Provide the (x, y) coordinate of the cell's center where the given text is located.  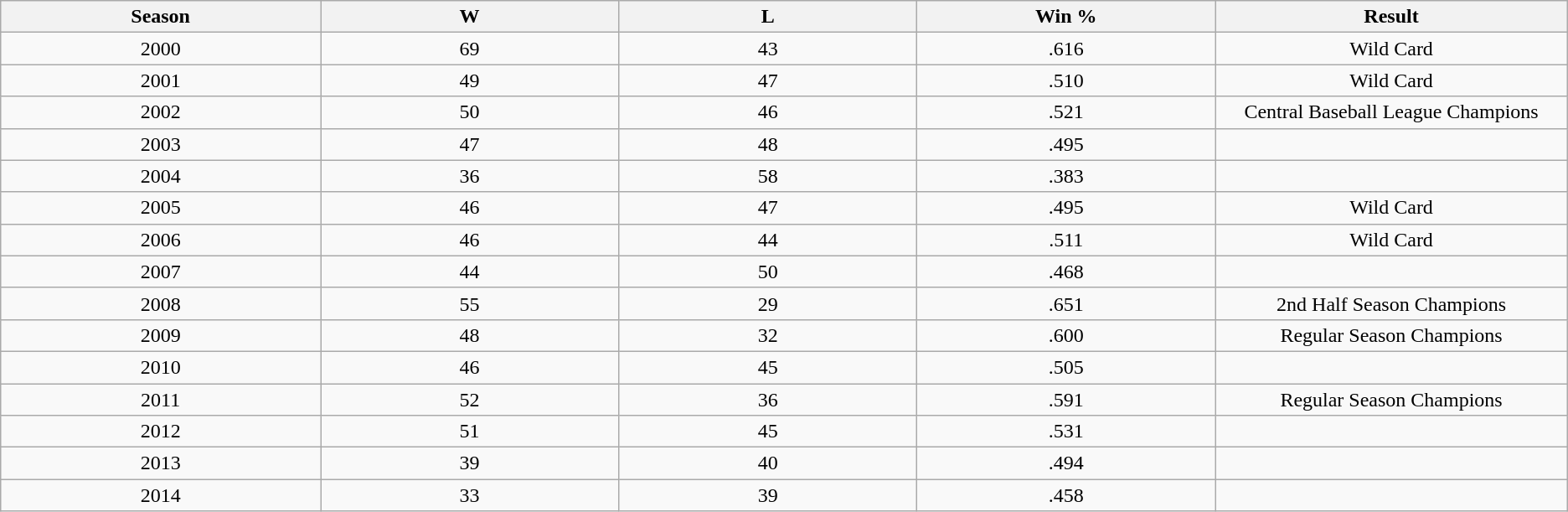
52 (469, 400)
.521 (1066, 112)
2nd Half Season Champions (1391, 303)
2014 (161, 495)
2011 (161, 400)
L (768, 17)
43 (768, 49)
.458 (1066, 495)
.494 (1066, 463)
55 (469, 303)
.383 (1066, 176)
49 (469, 80)
2001 (161, 80)
40 (768, 463)
2007 (161, 272)
.505 (1066, 367)
.616 (1066, 49)
Season (161, 17)
2010 (161, 367)
2008 (161, 303)
51 (469, 432)
2012 (161, 432)
.531 (1066, 432)
32 (768, 335)
.600 (1066, 335)
.651 (1066, 303)
69 (469, 49)
2000 (161, 49)
2002 (161, 112)
.591 (1066, 400)
2005 (161, 208)
.510 (1066, 80)
W (469, 17)
33 (469, 495)
58 (768, 176)
Result (1391, 17)
2003 (161, 144)
2004 (161, 176)
2009 (161, 335)
29 (768, 303)
Central Baseball League Champions (1391, 112)
.468 (1066, 272)
.511 (1066, 240)
2013 (161, 463)
Win % (1066, 17)
2006 (161, 240)
